Capture the cell that displays the provided text and extract its [x, y] central coordinate. 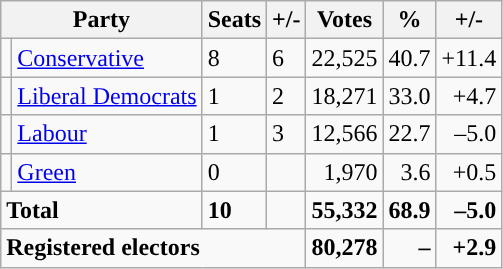
3 [286, 134]
Green [107, 172]
2 [286, 96]
68.9 [410, 210]
22,525 [344, 58]
% [410, 20]
+4.7 [469, 96]
3.6 [410, 172]
Registered electors [154, 248]
22.7 [410, 134]
Seats [234, 20]
Liberal Democrats [107, 96]
55,332 [344, 210]
Labour [107, 134]
10 [234, 210]
+11.4 [469, 58]
12,566 [344, 134]
8 [234, 58]
80,278 [344, 248]
1,970 [344, 172]
Party [102, 20]
+2.9 [469, 248]
Votes [344, 20]
0 [234, 172]
Conservative [107, 58]
+0.5 [469, 172]
33.0 [410, 96]
18,271 [344, 96]
40.7 [410, 58]
6 [286, 58]
– [410, 248]
Total [102, 210]
